Provide the [X, Y] coordinate of the cell's center where the given text is located.  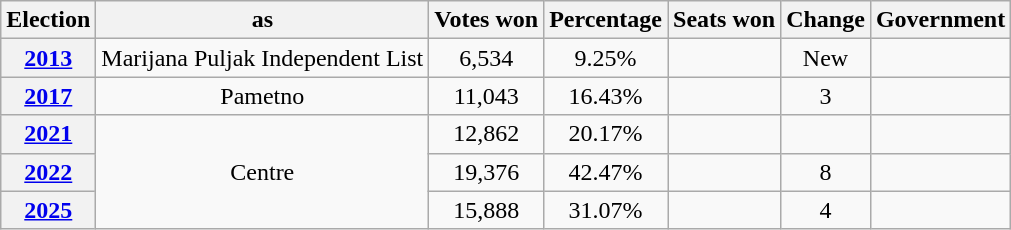
6,534 [486, 58]
2017 [48, 96]
Percentage [606, 20]
New [826, 58]
9.25% [606, 58]
Election [48, 20]
2021 [48, 134]
16.43% [606, 96]
as [262, 20]
8 [826, 172]
19,376 [486, 172]
20.17% [606, 134]
2022 [48, 172]
12,862 [486, 134]
3 [826, 96]
Pametno [262, 96]
15,888 [486, 210]
Government [940, 20]
Marijana Puljak Independent List [262, 58]
2013 [48, 58]
2025 [48, 210]
31.07% [606, 210]
Change [826, 20]
4 [826, 210]
Seats won [724, 20]
11,043 [486, 96]
Votes won [486, 20]
Centre [262, 172]
42.47% [606, 172]
